Find where the given text appears and provide that cell's center as (x, y) coordinate. 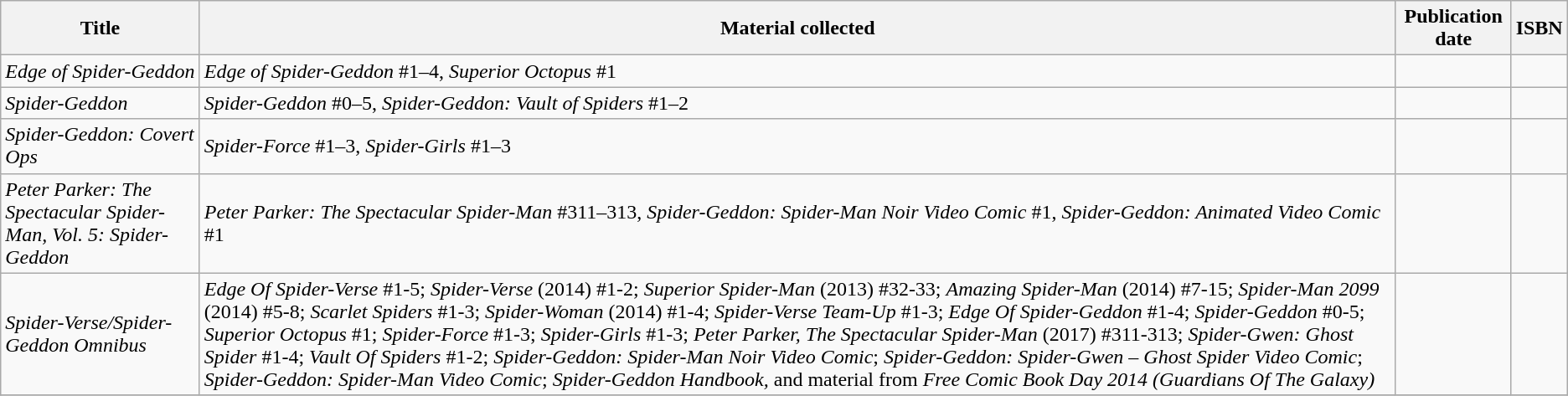
Publication date (1453, 28)
Title (101, 28)
Material collected (797, 28)
Spider-Geddon: Covert Ops (101, 146)
Spider-Force #1–3, Spider-Girls #1–3 (797, 146)
Edge of Spider-Geddon (101, 71)
Spider-Verse/Spider-Geddon Omnibus (101, 334)
ISBN (1540, 28)
Spider-Geddon (101, 103)
Spider-Geddon #0–5, Spider-Geddon: Vault of Spiders #1–2 (797, 103)
Peter Parker: The Spectacular Spider-Man #311–313, Spider-Geddon: Spider-Man Noir Video Comic #1, Spider-Geddon: Animated Video Comic #1 (797, 223)
Peter Parker: The Spectacular Spider-Man, Vol. 5: Spider-Geddon (101, 223)
Edge of Spider-Geddon #1–4, Superior Octopus #1 (797, 71)
